Determine the (X, Y) coordinate at the center of the cell enclosing the given text.  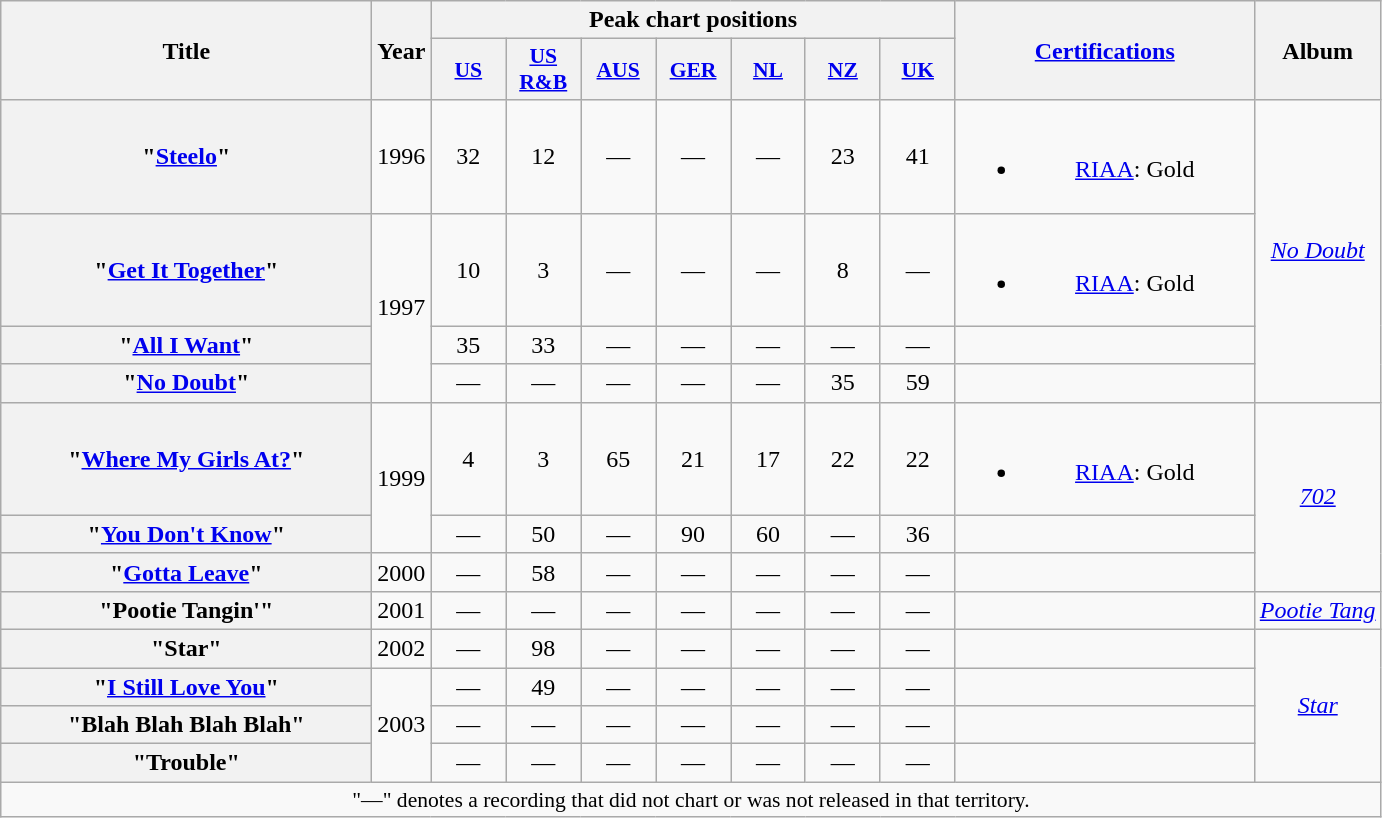
2001 (402, 610)
"Star" (186, 648)
"—" denotes a recording that did not chart or was not released in that territory. (691, 800)
33 (544, 345)
21 (694, 458)
UK (918, 70)
49 (544, 687)
41 (918, 156)
12 (544, 156)
1996 (402, 156)
"Gotta Leave" (186, 572)
NZ (842, 70)
"No Doubt" (186, 383)
"You Don't Know" (186, 534)
Certifications (1104, 50)
1997 (402, 308)
"Blah Blah Blah Blah" (186, 725)
Peak chart positions (693, 20)
Album (1318, 50)
Title (186, 50)
"Pootie Tangin'" (186, 610)
4 (468, 458)
"Steelo" (186, 156)
"Get It Together" (186, 270)
2003 (402, 725)
No Doubt (1318, 251)
90 (694, 534)
59 (918, 383)
Star (1318, 705)
"Trouble" (186, 763)
702 (1318, 496)
AUS (618, 70)
10 (468, 270)
50 (544, 534)
"All I Want" (186, 345)
1999 (402, 478)
US R&B (544, 70)
NL (768, 70)
98 (544, 648)
US (468, 70)
65 (618, 458)
36 (918, 534)
"I Still Love You" (186, 687)
2002 (402, 648)
GER (694, 70)
8 (842, 270)
32 (468, 156)
60 (768, 534)
Year (402, 50)
2000 (402, 572)
17 (768, 458)
23 (842, 156)
58 (544, 572)
"Where My Girls At?" (186, 458)
Pootie Tang (1318, 610)
